Determine the (X, Y) coordinate at the center of the cell enclosing the given text.  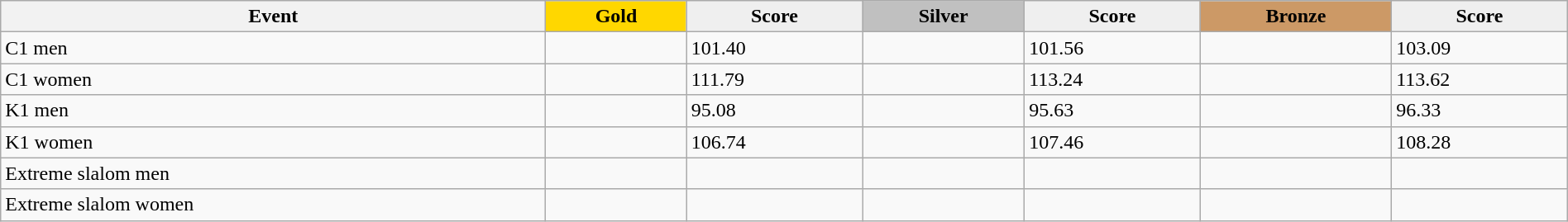
103.09 (1480, 48)
Extreme slalom women (273, 205)
96.33 (1480, 111)
Extreme slalom men (273, 173)
C1 women (273, 79)
Event (273, 17)
101.56 (1113, 48)
108.28 (1480, 142)
K1 men (273, 111)
K1 women (273, 142)
113.62 (1480, 79)
111.79 (774, 79)
Bronze (1296, 17)
106.74 (774, 142)
C1 men (273, 48)
95.08 (774, 111)
107.46 (1113, 142)
113.24 (1113, 79)
Gold (616, 17)
95.63 (1113, 111)
101.40 (774, 48)
Silver (944, 17)
